Extract the [x, y] coordinate from the center of the cell holding the provided text.  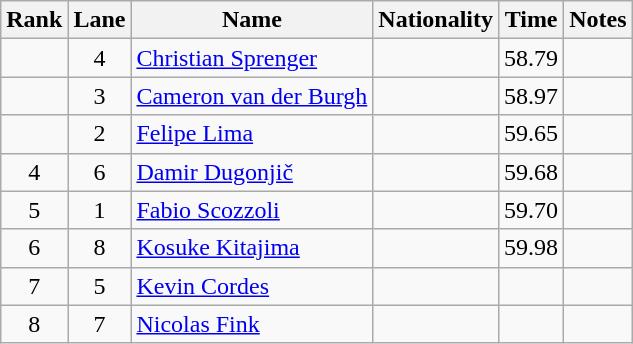
3 [100, 96]
Nationality [436, 20]
58.97 [532, 96]
Felipe Lima [252, 134]
Rank [34, 20]
58.79 [532, 58]
Kevin Cordes [252, 286]
1 [100, 210]
Fabio Scozzoli [252, 210]
Damir Dugonjič [252, 172]
59.68 [532, 172]
Kosuke Kitajima [252, 248]
Notes [598, 20]
2 [100, 134]
Time [532, 20]
Nicolas Fink [252, 324]
59.65 [532, 134]
Name [252, 20]
59.98 [532, 248]
Cameron van der Burgh [252, 96]
59.70 [532, 210]
Christian Sprenger [252, 58]
Lane [100, 20]
